Output the (X, Y) coordinate of the center of the cell containing the given text.  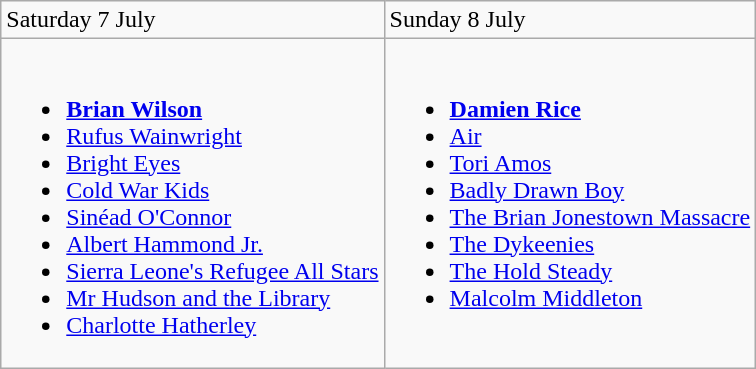
Damien RiceAirTori AmosBadly Drawn BoyThe Brian Jonestown MassacreThe DykeeniesThe Hold SteadyMalcolm Middleton (570, 204)
Saturday 7 July (192, 20)
Sunday 8 July (570, 20)
